Extract the [X, Y] coordinate from the center of the cell holding the provided text.  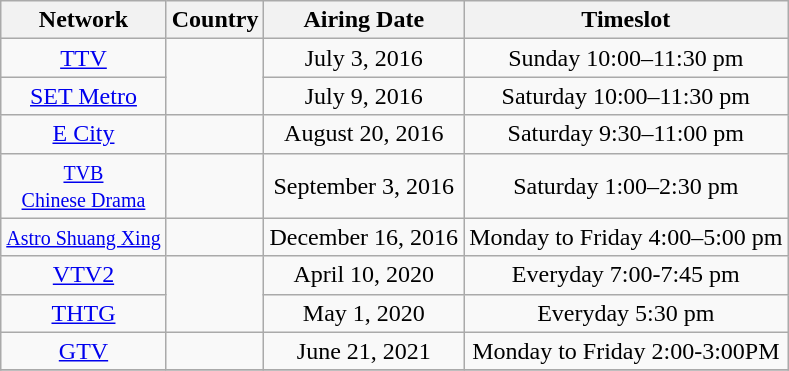
July 9, 2016 [364, 96]
THTG [84, 313]
TTV [84, 58]
April 10, 2020 [364, 275]
Sunday 10:00–11:30 pm [626, 58]
September 3, 2016 [364, 186]
Everyday 7:00-7:45 pm [626, 275]
VTV2 [84, 275]
TVBChinese Drama [84, 186]
Saturday 1:00–2:30 pm [626, 186]
August 20, 2016 [364, 134]
December 16, 2016 [364, 237]
Network [84, 20]
Astro Shuang Xing [84, 237]
GTV [84, 351]
Airing Date [364, 20]
SET Metro [84, 96]
Saturday 9:30–11:00 pm [626, 134]
Monday to Friday 2:00-3:00PM [626, 351]
Everyday 5:30 pm [626, 313]
E City [84, 134]
Country [215, 20]
May 1, 2020 [364, 313]
Timeslot [626, 20]
Monday to Friday 4:00–5:00 pm [626, 237]
July 3, 2016 [364, 58]
Saturday 10:00–11:30 pm [626, 96]
June 21, 2021 [364, 351]
